Identify which cell holds the provided text, then report its (x, y) central coordinate. 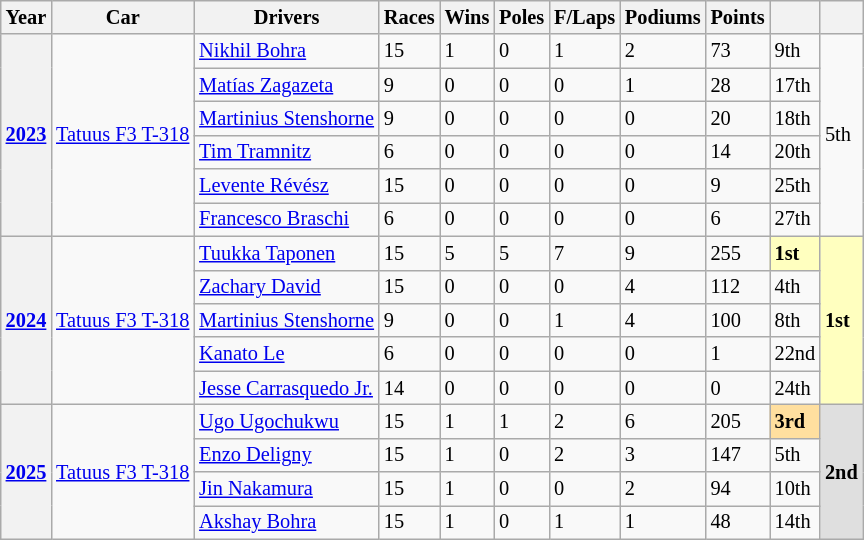
18th (795, 118)
255 (738, 253)
Wins (468, 17)
25th (795, 186)
20 (738, 118)
Matías Zagazeta (286, 85)
Poles (522, 17)
48 (738, 522)
Levente Révész (286, 186)
Drivers (286, 17)
94 (738, 489)
Ugo Ugochukwu (286, 421)
Races (410, 17)
73 (738, 51)
9th (795, 51)
22nd (795, 354)
205 (738, 421)
27th (795, 219)
Tuukka Taponen (286, 253)
2024 (26, 320)
3rd (795, 421)
14th (795, 522)
Nikhil Bohra (286, 51)
8th (795, 320)
4th (795, 287)
Jin Nakamura (286, 489)
Francesco Braschi (286, 219)
Akshay Bohra (286, 522)
Tim Tramnitz (286, 152)
Car (122, 17)
Points (738, 17)
3 (663, 455)
2023 (26, 135)
100 (738, 320)
2nd (842, 472)
Enzo Deligny (286, 455)
7 (584, 253)
17th (795, 85)
147 (738, 455)
24th (795, 388)
28 (738, 85)
2025 (26, 472)
10th (795, 489)
Zachary David (286, 287)
Podiums (663, 17)
F/Laps (584, 17)
112 (738, 287)
Kanato Le (286, 354)
20th (795, 152)
Year (26, 17)
Jesse Carrasquedo Jr. (286, 388)
